Extract the (x, y) coordinate from the center of the cell holding the provided text.  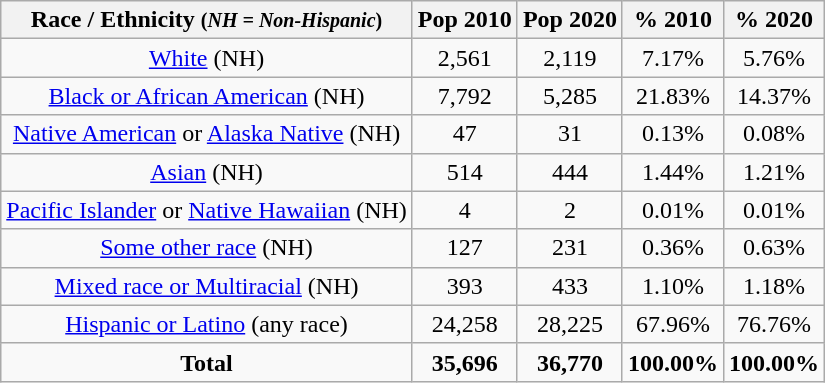
28,225 (570, 324)
67.96% (672, 324)
1.18% (774, 286)
White (NH) (207, 58)
35,696 (464, 362)
36,770 (570, 362)
7,792 (464, 96)
0.63% (774, 248)
Some other race (NH) (207, 248)
0.36% (672, 248)
1.10% (672, 286)
Pop 2010 (464, 20)
Race / Ethnicity (NH = Non-Hispanic) (207, 20)
% 2010 (672, 20)
Native American or Alaska Native (NH) (207, 134)
2 (570, 210)
% 2020 (774, 20)
Black or African American (NH) (207, 96)
Hispanic or Latino (any race) (207, 324)
2,561 (464, 58)
4 (464, 210)
76.76% (774, 324)
393 (464, 286)
Pop 2020 (570, 20)
7.17% (672, 58)
0.08% (774, 134)
5,285 (570, 96)
231 (570, 248)
1.21% (774, 172)
14.37% (774, 96)
Total (207, 362)
514 (464, 172)
Asian (NH) (207, 172)
0.13% (672, 134)
127 (464, 248)
21.83% (672, 96)
1.44% (672, 172)
31 (570, 134)
5.76% (774, 58)
24,258 (464, 324)
Mixed race or Multiracial (NH) (207, 286)
2,119 (570, 58)
433 (570, 286)
444 (570, 172)
Pacific Islander or Native Hawaiian (NH) (207, 210)
47 (464, 134)
